Search for the cell housing the specified text and yield its (x, y) center coordinate. 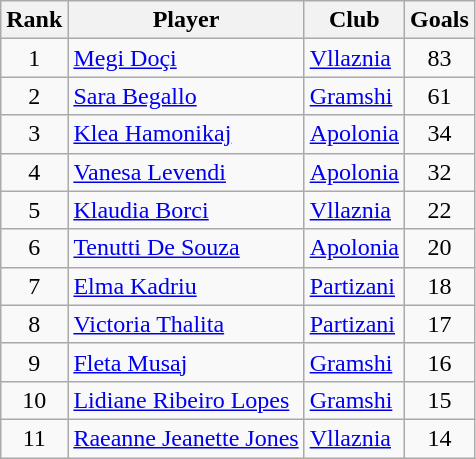
3 (34, 134)
Victoria Thalita (186, 324)
11 (34, 438)
5 (34, 210)
Player (186, 20)
4 (34, 172)
Vanesa Levendi (186, 172)
20 (440, 248)
2 (34, 96)
Fleta Musaj (186, 362)
6 (34, 248)
83 (440, 58)
16 (440, 362)
9 (34, 362)
Elma Kadriu (186, 286)
Rank (34, 20)
17 (440, 324)
Raeanne Jeanette Jones (186, 438)
22 (440, 210)
18 (440, 286)
1 (34, 58)
Tenutti De Souza (186, 248)
Klea Hamonikaj (186, 134)
14 (440, 438)
Lidiane Ribeiro Lopes (186, 400)
32 (440, 172)
8 (34, 324)
34 (440, 134)
Goals (440, 20)
61 (440, 96)
Megi Doçi (186, 58)
10 (34, 400)
Klaudia Borci (186, 210)
Sara Begallo (186, 96)
15 (440, 400)
Club (354, 20)
7 (34, 286)
